Extract the [X, Y] coordinate from the center of the cell holding the provided text.  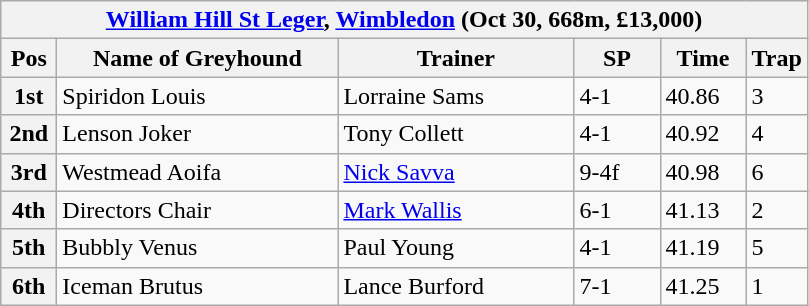
Iceman Brutus [198, 286]
1 [776, 286]
Westmead Aoifa [198, 172]
Paul Young [456, 248]
3rd [29, 172]
40.92 [703, 134]
Nick Savva [456, 172]
1st [29, 96]
Lenson Joker [198, 134]
9-4f [617, 172]
Tony Collett [456, 134]
3 [776, 96]
4 [776, 134]
6-1 [617, 210]
Bubbly Venus [198, 248]
41.25 [703, 286]
41.19 [703, 248]
2 [776, 210]
Mark Wallis [456, 210]
2nd [29, 134]
7-1 [617, 286]
Trainer [456, 58]
Trap [776, 58]
6 [776, 172]
4th [29, 210]
41.13 [703, 210]
Lorraine Sams [456, 96]
40.98 [703, 172]
5 [776, 248]
Name of Greyhound [198, 58]
SP [617, 58]
40.86 [703, 96]
6th [29, 286]
Time [703, 58]
Pos [29, 58]
5th [29, 248]
Spiridon Louis [198, 96]
William Hill St Leger, Wimbledon (Oct 30, 668m, £13,000) [404, 20]
Directors Chair [198, 210]
Lance Burford [456, 286]
